Detect which cell encompasses the target text, then output its (X, Y) center coordinate. 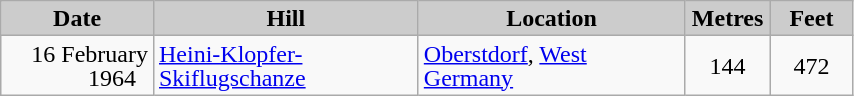
472 (811, 66)
Feet (811, 18)
Location (552, 18)
Oberstdorf, West Germany (552, 66)
Heini-Klopfer-Skiflugschanze (286, 66)
Hill (286, 18)
16 February 1964 (78, 66)
Metres (728, 18)
144 (728, 66)
Date (78, 18)
